Capture the cell that displays the provided text and extract its (x, y) central coordinate. 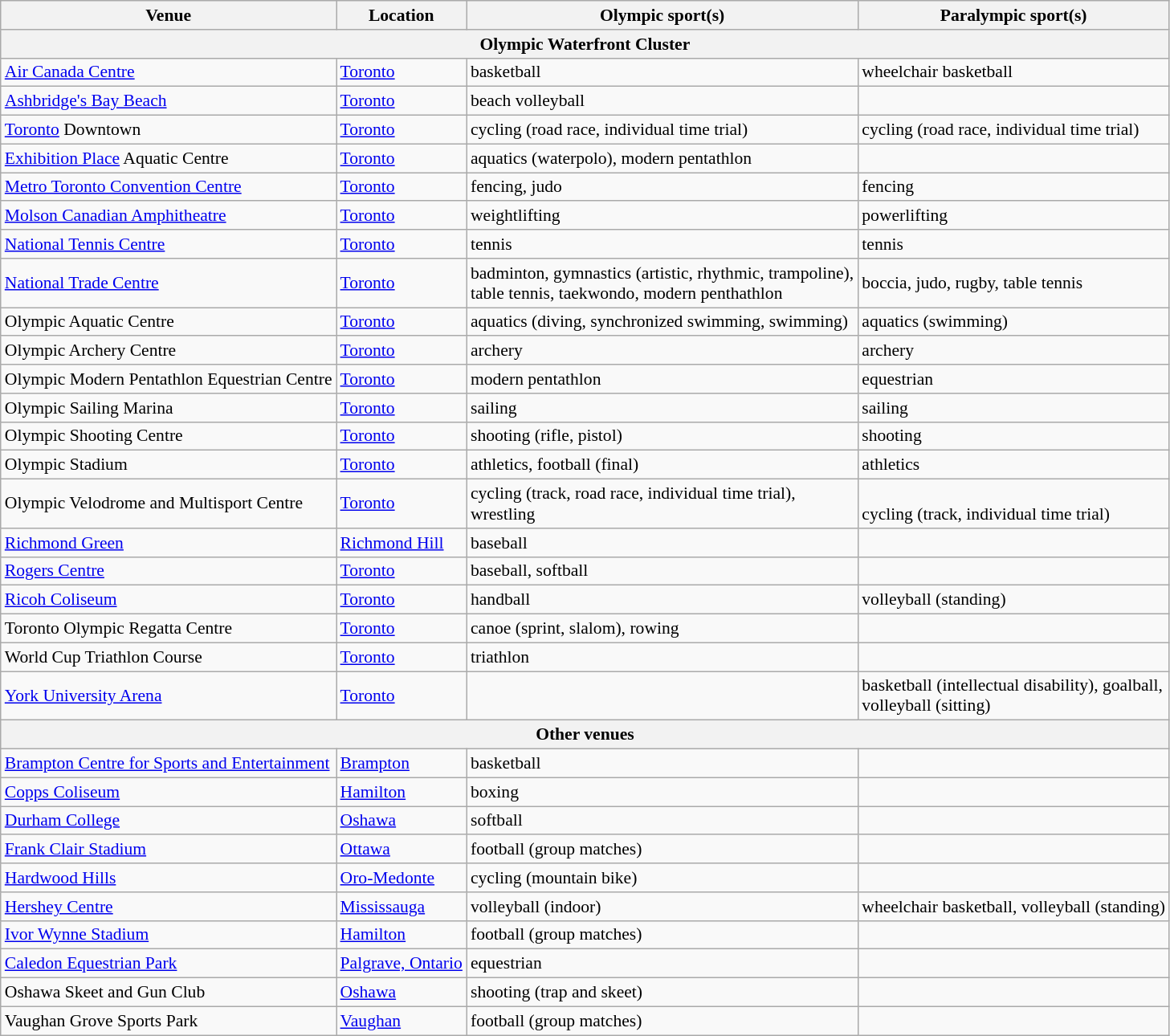
Olympic sport(s) (662, 15)
shooting (rifle, pistol) (662, 436)
Richmond Hill (402, 543)
Brampton (402, 764)
Olympic Archery Centre (169, 351)
triathlon (662, 657)
fencing (1013, 187)
athletics, football (final) (662, 465)
Exhibition Place Aquatic Centre (169, 158)
Ashbridge's Bay Beach (169, 101)
cycling (track, road race, individual time trial),wrestling (662, 504)
Vaughan Grove Sports Park (169, 1021)
Hardwood Hills (169, 878)
Air Canada Centre (169, 72)
National Tennis Centre (169, 244)
Copps Coliseum (169, 792)
cycling (mountain bike) (662, 878)
Ottawa (402, 850)
athletics (1013, 465)
Vaughan (402, 1021)
weightlifting (662, 216)
Ricoh Coliseum (169, 600)
cycling (track, individual time trial) (1013, 504)
powerlifting (1013, 216)
volleyball (indoor) (662, 907)
Olympic Shooting Centre (169, 436)
aquatics (diving, synchronized swimming, swimming) (662, 322)
fencing, judo (662, 187)
Ivor Wynne Stadium (169, 935)
Olympic Aquatic Centre (169, 322)
World Cup Triathlon Course (169, 657)
baseball, softball (662, 571)
Oro-Medonte (402, 878)
Molson Canadian Amphitheatre (169, 216)
basketball (intellectual disability), goalball, volleyball (sitting) (1013, 695)
badminton, gymnastics (artistic, rhythmic, trampoline), table tennis, taekwondo, modern penthathlon (662, 283)
aquatics (waterpolo), modern pentathlon (662, 158)
Rogers Centre (169, 571)
Paralympic sport(s) (1013, 15)
Frank Clair Stadium (169, 850)
Oshawa Skeet and Gun Club (169, 993)
Mississauga (402, 907)
canoe (sprint, slalom), rowing (662, 629)
Palgrave, Ontario (402, 964)
shooting (trap and skeet) (662, 993)
Other venues (585, 735)
Toronto Olympic Regatta Centre (169, 629)
Olympic Sailing Marina (169, 408)
volleyball (standing) (1013, 600)
Olympic Modern Pentathlon Equestrian Centre (169, 379)
Olympic Waterfront Cluster (585, 44)
Richmond Green (169, 543)
Olympic Velodrome and Multisport Centre (169, 504)
Caledon Equestrian Park (169, 964)
shooting (1013, 436)
Durham College (169, 821)
modern pentathlon (662, 379)
baseball (662, 543)
wheelchair basketball (1013, 72)
National Trade Centre (169, 283)
handball (662, 600)
Olympic Stadium (169, 465)
Location (402, 15)
boxing (662, 792)
Brampton Centre for Sports and Entertainment (169, 764)
Metro Toronto Convention Centre (169, 187)
softball (662, 821)
Toronto Downtown (169, 130)
boccia, judo, rugby, table tennis (1013, 283)
York University Arena (169, 695)
Venue (169, 15)
Hershey Centre (169, 907)
wheelchair basketball, volleyball (standing) (1013, 907)
beach volleyball (662, 101)
aquatics (swimming) (1013, 322)
